Extract the (X, Y) coordinate from the center of the cell holding the provided text.  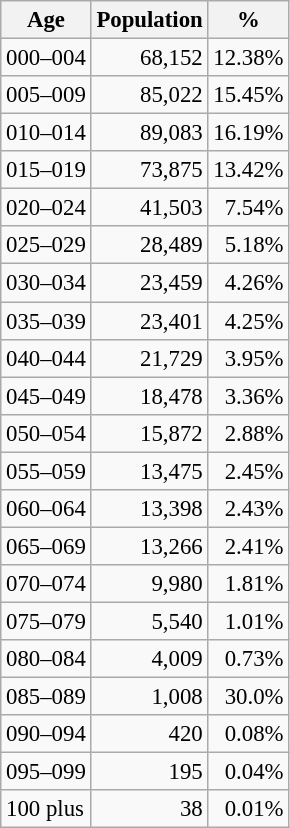
15,872 (150, 433)
075–079 (46, 621)
420 (150, 734)
23,459 (150, 283)
% (248, 20)
085–089 (46, 697)
13,398 (150, 509)
040–044 (46, 358)
9,980 (150, 584)
4,009 (150, 659)
2.41% (248, 546)
010–014 (46, 133)
2.43% (248, 509)
0.08% (248, 734)
89,083 (150, 133)
060–064 (46, 509)
0.01% (248, 809)
045–049 (46, 396)
000–004 (46, 58)
4.25% (248, 321)
055–059 (46, 471)
195 (150, 772)
15.45% (248, 95)
0.73% (248, 659)
015–019 (46, 170)
020–024 (46, 208)
070–074 (46, 584)
050–054 (46, 433)
080–084 (46, 659)
025–029 (46, 245)
16.19% (248, 133)
035–039 (46, 321)
28,489 (150, 245)
5.18% (248, 245)
23,401 (150, 321)
18,478 (150, 396)
1.81% (248, 584)
0.04% (248, 772)
1,008 (150, 697)
21,729 (150, 358)
095–099 (46, 772)
4.26% (248, 283)
3.36% (248, 396)
7.54% (248, 208)
100 plus (46, 809)
73,875 (150, 170)
38 (150, 809)
3.95% (248, 358)
41,503 (150, 208)
2.45% (248, 471)
1.01% (248, 621)
065–069 (46, 546)
12.38% (248, 58)
005–009 (46, 95)
Population (150, 20)
5,540 (150, 621)
Age (46, 20)
090–094 (46, 734)
030–034 (46, 283)
85,022 (150, 95)
2.88% (248, 433)
13,475 (150, 471)
13.42% (248, 170)
13,266 (150, 546)
30.0% (248, 697)
68,152 (150, 58)
